Pinpoint the cell where the given text exists, returning its (x, y) midpoint coordinate. 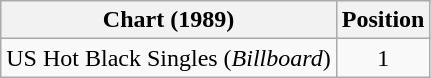
Position (383, 20)
1 (383, 58)
US Hot Black Singles (Billboard) (169, 58)
Chart (1989) (169, 20)
